Identify which cell holds the provided text, then report its [x, y] central coordinate. 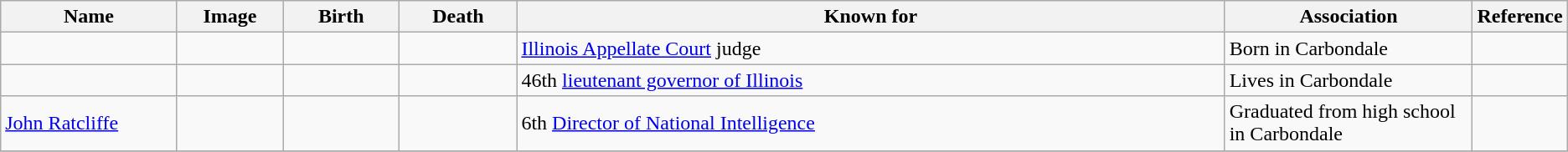
Association [1349, 17]
46th lieutenant governor of Illinois [871, 80]
Lives in Carbondale [1349, 80]
Name [89, 17]
Known for [871, 17]
Death [458, 17]
Image [230, 17]
Reference [1519, 17]
Illinois Appellate Court judge [871, 48]
6th Director of National Intelligence [871, 124]
Born in Carbondale [1349, 48]
Birth [342, 17]
Graduated from high school in Carbondale [1349, 124]
John Ratcliffe [89, 124]
